Pinpoint the cell where the given text exists, returning its (X, Y) midpoint coordinate. 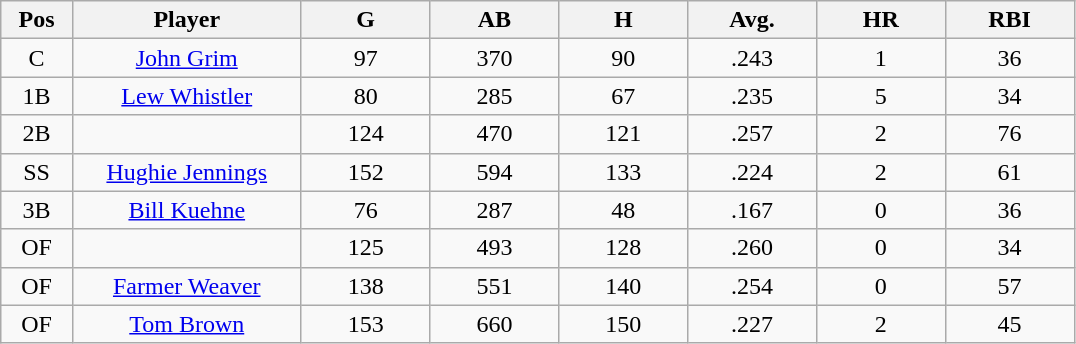
Tom Brown (186, 324)
138 (366, 286)
660 (494, 324)
80 (366, 96)
150 (624, 324)
153 (366, 324)
Hughie Jennings (186, 172)
H (624, 20)
RBI (1010, 20)
551 (494, 286)
.254 (752, 286)
152 (366, 172)
5 (880, 96)
61 (1010, 172)
45 (1010, 324)
48 (624, 210)
.235 (752, 96)
594 (494, 172)
124 (366, 134)
370 (494, 58)
.224 (752, 172)
121 (624, 134)
.167 (752, 210)
HR (880, 20)
57 (1010, 286)
90 (624, 58)
287 (494, 210)
Farmer Weaver (186, 286)
140 (624, 286)
SS (37, 172)
John Grim (186, 58)
.257 (752, 134)
493 (494, 248)
3B (37, 210)
1 (880, 58)
67 (624, 96)
G (366, 20)
470 (494, 134)
AB (494, 20)
2B (37, 134)
128 (624, 248)
.243 (752, 58)
Pos (37, 20)
133 (624, 172)
.227 (752, 324)
Avg. (752, 20)
.260 (752, 248)
Bill Kuehne (186, 210)
97 (366, 58)
Lew Whistler (186, 96)
1B (37, 96)
Player (186, 20)
125 (366, 248)
285 (494, 96)
C (37, 58)
